Return the [X, Y] coordinate for the center point of the cell that contains the specified text.  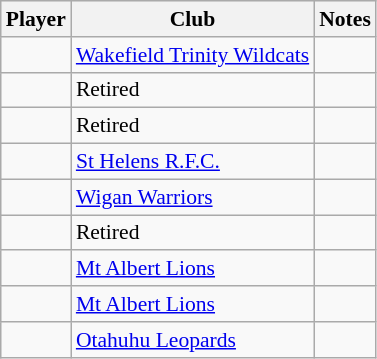
Wakefield Trinity Wildcats [192, 55]
Club [192, 19]
Otahuhu Leopards [192, 340]
Player [36, 19]
Notes [345, 19]
St Helens R.F.C. [192, 162]
Wigan Warriors [192, 197]
